Return the [X, Y] coordinate for the center point of the cell that contains the specified text.  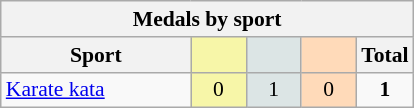
Total [384, 55]
Sport [96, 55]
Karate kata [96, 90]
Medals by sport [208, 19]
